Detect which cell encompasses the target text, then output its [x, y] center coordinate. 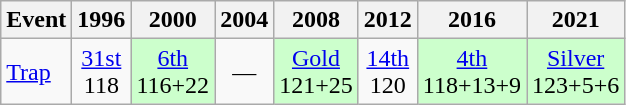
Gold121+25 [316, 72]
1996 [102, 20]
6th116+22 [173, 72]
Event [36, 20]
14th120 [388, 72]
— [244, 72]
2016 [472, 20]
Silver123+5+6 [576, 72]
2004 [244, 20]
2012 [388, 20]
2021 [576, 20]
2000 [173, 20]
4th118+13+9 [472, 72]
2008 [316, 20]
Trap [36, 72]
31st118 [102, 72]
